Return the [X, Y] coordinate for the center point of the cell that contains the specified text.  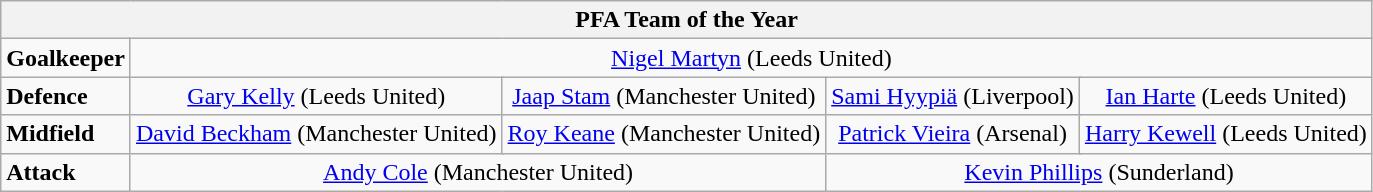
Nigel Martyn (Leeds United) [751, 58]
Andy Cole (Manchester United) [478, 172]
David Beckham (Manchester United) [316, 134]
Harry Kewell (Leeds United) [1226, 134]
Patrick Vieira (Arsenal) [953, 134]
Defence [66, 96]
Jaap Stam (Manchester United) [664, 96]
Goalkeeper [66, 58]
Sami Hyypiä (Liverpool) [953, 96]
Attack [66, 172]
Kevin Phillips (Sunderland) [1100, 172]
Roy Keane (Manchester United) [664, 134]
Ian Harte (Leeds United) [1226, 96]
Gary Kelly (Leeds United) [316, 96]
Midfield [66, 134]
PFA Team of the Year [687, 20]
